Extract the (x, y) coordinate from the center of the cell holding the provided text.  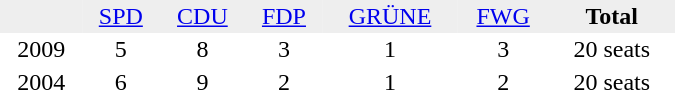
8 (202, 50)
FDP (284, 16)
CDU (202, 16)
SPD (121, 16)
5 (121, 50)
Total (612, 16)
GRÜNE (390, 16)
2009 (42, 50)
FWG (504, 16)
1 (390, 50)
20 seats (612, 50)
